Scan for the cell matching the given text and deliver its [x, y] coordinate at center. 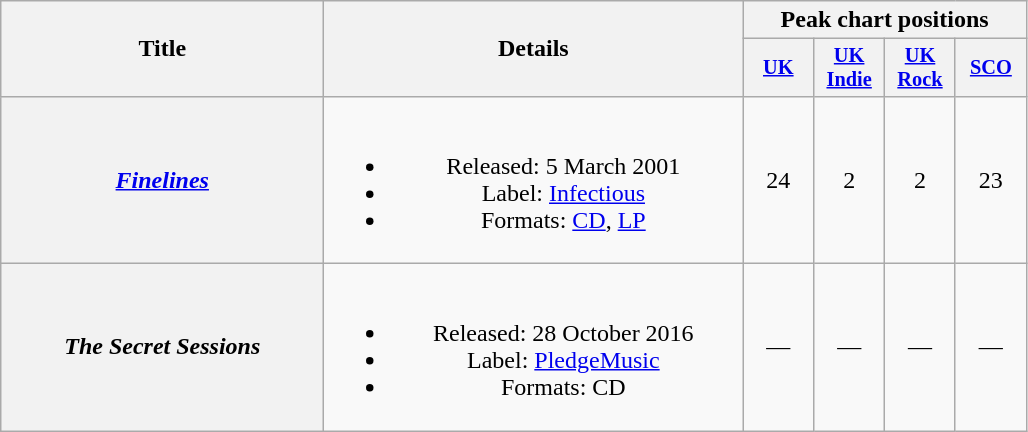
UKIndie [850, 68]
Released: 5 March 2001Label: InfectiousFormats: CD, LP [534, 180]
Details [534, 49]
The Secret Sessions [162, 348]
UK [778, 68]
24 [778, 180]
Peak chart positions [884, 20]
Released: 28 October 2016Label: PledgeMusicFormats: CD [534, 348]
Title [162, 49]
UKRock [920, 68]
SCO [990, 68]
23 [990, 180]
Finelines [162, 180]
